For the text-containing cell, return its midpoint in (x, y) coordinate format. 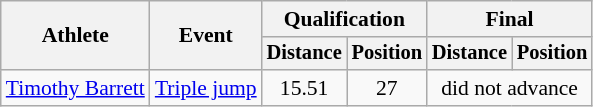
Athlete (76, 36)
Event (206, 36)
27 (387, 88)
15.51 (304, 88)
Timothy Barrett (76, 88)
Final (510, 19)
Qualification (344, 19)
did not advance (510, 88)
Triple jump (206, 88)
